Output the [x, y] coordinate of the center of the cell containing the given text.  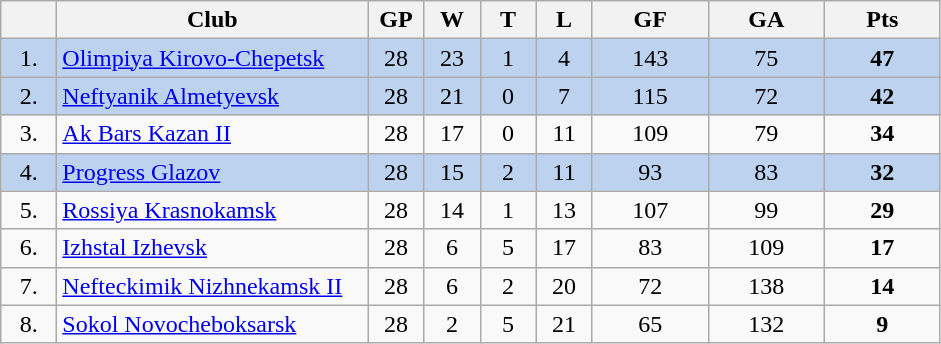
138 [766, 286]
9 [882, 324]
GA [766, 20]
132 [766, 324]
3. [29, 134]
29 [882, 210]
13 [564, 210]
4. [29, 172]
Neftyanik Almetyevsk [212, 96]
32 [882, 172]
Ak Bars Kazan II [212, 134]
Pts [882, 20]
4 [564, 58]
L [564, 20]
7 [564, 96]
93 [650, 172]
99 [766, 210]
1. [29, 58]
Progress Glazov [212, 172]
Sokol Novocheboksarsk [212, 324]
23 [452, 58]
8. [29, 324]
W [452, 20]
2. [29, 96]
65 [650, 324]
5. [29, 210]
Nefteckimik Nizhnekamsk II [212, 286]
15 [452, 172]
47 [882, 58]
115 [650, 96]
79 [766, 134]
Rossiya Krasnokamsk [212, 210]
GF [650, 20]
6. [29, 248]
75 [766, 58]
34 [882, 134]
T [508, 20]
Club [212, 20]
42 [882, 96]
GP [396, 20]
107 [650, 210]
7. [29, 286]
Izhstal Izhevsk [212, 248]
Olimpiya Kirovo-Chepetsk [212, 58]
143 [650, 58]
20 [564, 286]
